Pinpoint the cell where the given text exists, returning its [x, y] midpoint coordinate. 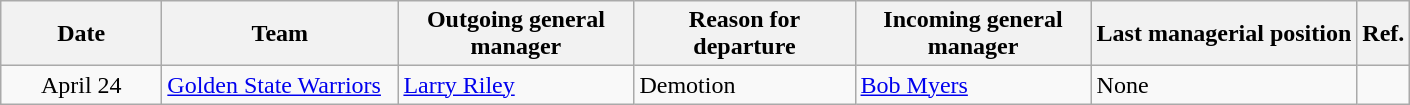
Bob Myers [973, 85]
April 24 [82, 85]
Date [82, 34]
Last managerial position [1224, 34]
Reason for departure [744, 34]
Golden State Warriors [280, 85]
Ref. [1384, 34]
Outgoing general manager [516, 34]
None [1224, 85]
Larry Riley [516, 85]
Incoming general manager [973, 34]
Team [280, 34]
Demotion [744, 85]
